Detect which cell encompasses the target text, then output its [x, y] center coordinate. 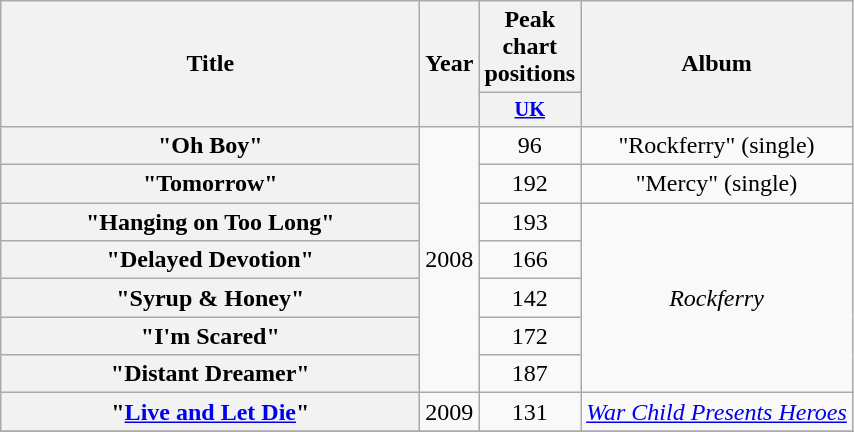
"Mercy" (single) [717, 184]
131 [530, 412]
"Syrup & Honey" [210, 298]
166 [530, 260]
"Live and Let Die" [210, 412]
142 [530, 298]
War Child Presents Heroes [717, 412]
Rockferry [717, 298]
Album [717, 64]
"I'm Scared" [210, 336]
2008 [450, 259]
192 [530, 184]
Peakchartpositions [530, 47]
Title [210, 64]
Year [450, 64]
"Delayed Devotion" [210, 260]
"Rockferry" (single) [717, 145]
193 [530, 222]
187 [530, 374]
172 [530, 336]
2009 [450, 412]
"Tomorrow" [210, 184]
UK [530, 110]
"Hanging on Too Long" [210, 222]
96 [530, 145]
"Distant Dreamer" [210, 374]
"Oh Boy" [210, 145]
